Extract the [X, Y] coordinate from the center of the cell holding the provided text.  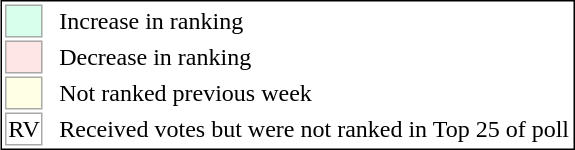
Received votes but were not ranked in Top 25 of poll [314, 128]
RV [24, 128]
Not ranked previous week [314, 92]
Increase in ranking [314, 20]
Decrease in ranking [314, 56]
